Find where the given text appears and provide that cell's center as [x, y] coordinate. 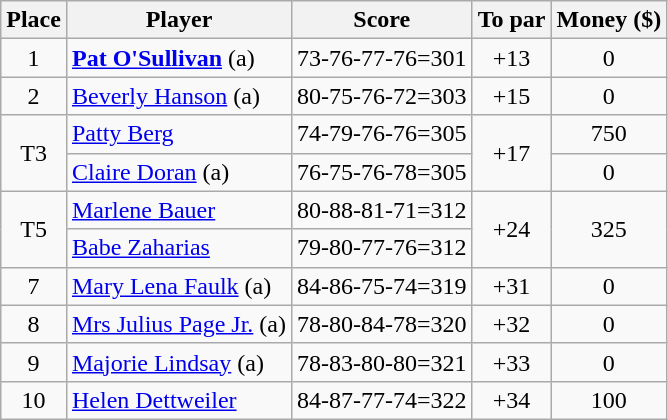
Helen Dettweiler [178, 400]
+24 [512, 229]
+31 [512, 286]
+13 [512, 58]
+34 [512, 400]
Mary Lena Faulk (a) [178, 286]
Beverly Hanson (a) [178, 96]
73-76-77-76=301 [382, 58]
10 [34, 400]
Majorie Lindsay (a) [178, 362]
1 [34, 58]
Pat O'Sullivan (a) [178, 58]
2 [34, 96]
76-75-76-78=305 [382, 172]
84-86-75-74=319 [382, 286]
78-80-84-78=320 [382, 324]
To par [512, 20]
74-79-76-76=305 [382, 134]
Mrs Julius Page Jr. (a) [178, 324]
84-87-77-74=322 [382, 400]
T3 [34, 153]
9 [34, 362]
325 [609, 229]
Place [34, 20]
Claire Doran (a) [178, 172]
+17 [512, 153]
+32 [512, 324]
80-88-81-71=312 [382, 210]
7 [34, 286]
+33 [512, 362]
Money ($) [609, 20]
Player [178, 20]
Marlene Bauer [178, 210]
Score [382, 20]
Patty Berg [178, 134]
80-75-76-72=303 [382, 96]
Babe Zaharias [178, 248]
+15 [512, 96]
100 [609, 400]
78-83-80-80=321 [382, 362]
T5 [34, 229]
79-80-77-76=312 [382, 248]
750 [609, 134]
8 [34, 324]
